Determine the (X, Y) coordinate at the center of the cell enclosing the given text.  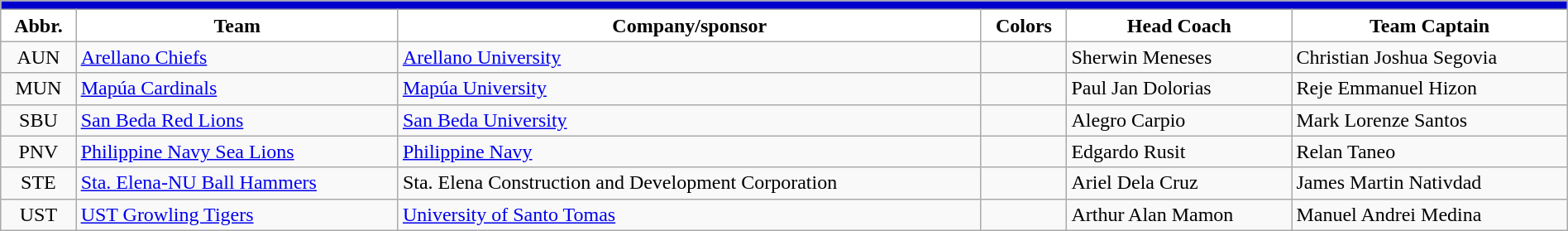
San Beda University (690, 120)
Christian Joshua Segovia (1429, 57)
Company/sponsor (690, 26)
Arellano Chiefs (237, 57)
Ariel Dela Cruz (1179, 183)
Arthur Alan Mamon (1179, 214)
Manuel Andrei Medina (1429, 214)
Reje Emmanuel Hizon (1429, 89)
MUN (38, 89)
AUN (38, 57)
Paul Jan Dolorias (1179, 89)
Team (237, 26)
Philippine Navy Sea Lions (237, 152)
Sta. Elena Construction and Development Corporation (690, 183)
STE (38, 183)
Relan Taneo (1429, 152)
Mapúa University (690, 89)
Mark Lorenze Santos (1429, 120)
SBU (38, 120)
UST Growling Tigers (237, 214)
James Martin Nativdad (1429, 183)
Abbr. (38, 26)
Head Coach (1179, 26)
Mapúa Cardinals (237, 89)
UST (38, 214)
University of Santo Tomas (690, 214)
Colors (1024, 26)
Edgardo Rusit (1179, 152)
Team Captain (1429, 26)
San Beda Red Lions (237, 120)
Sherwin Meneses (1179, 57)
Alegro Carpio (1179, 120)
Philippine Navy (690, 152)
Arellano University (690, 57)
PNV (38, 152)
Sta. Elena-NU Ball Hammers (237, 183)
